Scan for the cell matching the given text and deliver its [X, Y] coordinate at center. 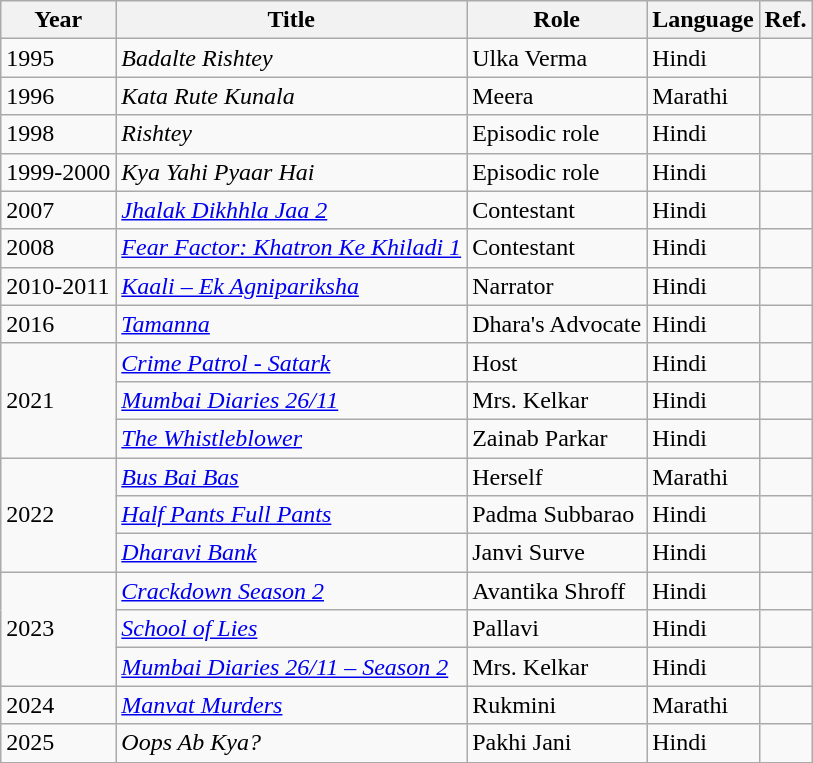
Role [557, 20]
1995 [58, 58]
Fear Factor: Khatron Ke Khiladi 1 [292, 248]
Dhara's Advocate [557, 324]
Oops Ab Kya? [292, 743]
Title [292, 20]
1996 [58, 96]
Host [557, 362]
Crime Patrol - Satark [292, 362]
Badalte Rishtey [292, 58]
Mumbai Diaries 26/11 – Season 2 [292, 667]
Bus Bai Bas [292, 477]
The Whistleblower [292, 438]
2023 [58, 629]
Pakhi Jani [557, 743]
Ulka Verma [557, 58]
2010-2011 [58, 286]
Dharavi Bank [292, 553]
Janvi Surve [557, 553]
Tamanna [292, 324]
2022 [58, 515]
Language [703, 20]
1999-2000 [58, 172]
Narrator [557, 286]
Manvat Murders [292, 705]
2025 [58, 743]
Half Pants Full Pants [292, 515]
Zainab Parkar [557, 438]
Kya Yahi Pyaar Hai [292, 172]
Kaali – Ek Agnipariksha [292, 286]
2016 [58, 324]
Herself [557, 477]
Kata Rute Kunala [292, 96]
2021 [58, 400]
Ref. [786, 20]
Crackdown Season 2 [292, 591]
Padma Subbarao [557, 515]
Rishtey [292, 134]
2007 [58, 210]
Rukmini [557, 705]
1998 [58, 134]
Meera [557, 96]
School of Lies [292, 629]
2008 [58, 248]
2024 [58, 705]
Mumbai Diaries 26/11 [292, 400]
Pallavi [557, 629]
Avantika Shroff [557, 591]
Jhalak Dikhhla Jaa 2 [292, 210]
Year [58, 20]
